Locate the cell with the specified text and output its [X, Y] center coordinate. 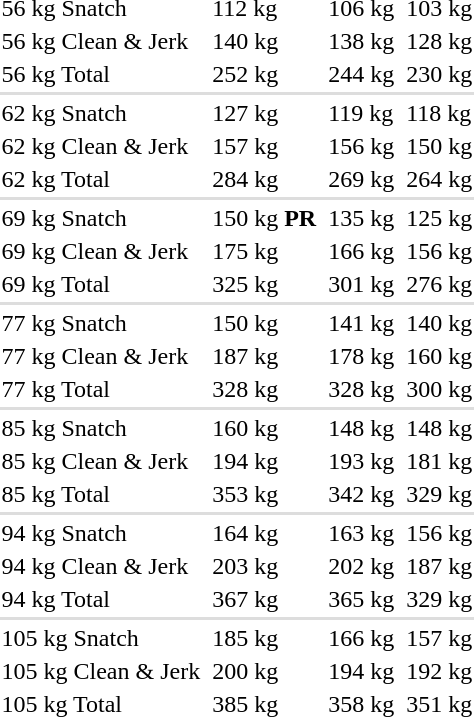
175 kg [264, 251]
301 kg [362, 284]
230 kg [440, 74]
77 kg Clean & Jerk [101, 356]
150 kg PR [264, 218]
252 kg [264, 74]
367 kg [264, 599]
342 kg [362, 494]
119 kg [362, 113]
276 kg [440, 284]
62 kg Clean & Jerk [101, 146]
325 kg [264, 284]
128 kg [440, 41]
105 kg Clean & Jerk [101, 671]
69 kg Total [101, 284]
69 kg Snatch [101, 218]
118 kg [440, 113]
141 kg [362, 323]
193 kg [362, 461]
135 kg [362, 218]
105 kg Snatch [101, 638]
62 kg Snatch [101, 113]
202 kg [362, 566]
284 kg [264, 179]
163 kg [362, 533]
353 kg [264, 494]
138 kg [362, 41]
244 kg [362, 74]
94 kg Total [101, 599]
185 kg [264, 638]
269 kg [362, 179]
178 kg [362, 356]
85 kg Total [101, 494]
94 kg Clean & Jerk [101, 566]
77 kg Total [101, 389]
127 kg [264, 113]
69 kg Clean & Jerk [101, 251]
85 kg Clean & Jerk [101, 461]
85 kg Snatch [101, 428]
181 kg [440, 461]
164 kg [264, 533]
300 kg [440, 389]
56 kg Clean & Jerk [101, 41]
62 kg Total [101, 179]
200 kg [264, 671]
264 kg [440, 179]
94 kg Snatch [101, 533]
77 kg Snatch [101, 323]
56 kg Total [101, 74]
192 kg [440, 671]
365 kg [362, 599]
125 kg [440, 218]
203 kg [264, 566]
